For the text-containing cell, return its midpoint in (x, y) coordinate format. 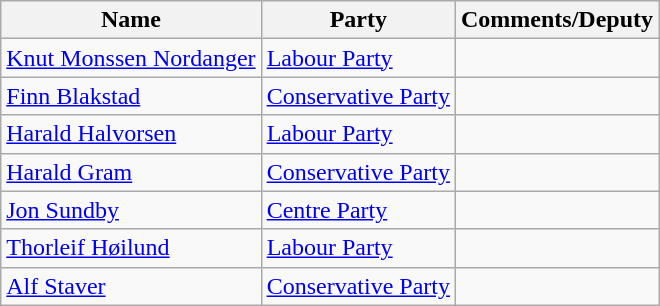
Centre Party (358, 210)
Knut Monssen Nordanger (131, 58)
Comments/Deputy (556, 20)
Harald Halvorsen (131, 134)
Thorleif Høilund (131, 248)
Name (131, 20)
Harald Gram (131, 172)
Jon Sundby (131, 210)
Finn Blakstad (131, 96)
Party (358, 20)
Alf Staver (131, 286)
